From the cell containing the given text, extract its center point as (x, y) coordinate. 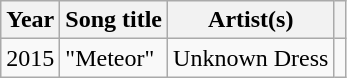
"Meteor" (114, 58)
Unknown Dress (251, 58)
Song title (114, 20)
Artist(s) (251, 20)
Year (30, 20)
2015 (30, 58)
